Output the (X, Y) coordinate of the center of the cell containing the given text.  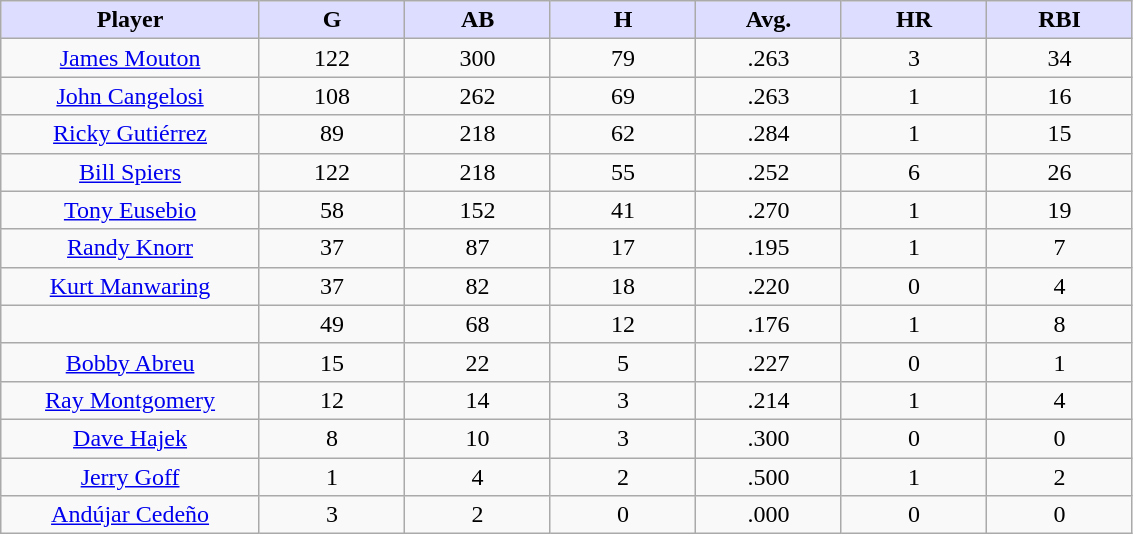
.214 (768, 400)
John Cangelosi (130, 96)
68 (478, 324)
Kurt Manwaring (130, 286)
.220 (768, 286)
69 (622, 96)
.227 (768, 362)
Ray Montgomery (130, 400)
6 (914, 172)
Bill Spiers (130, 172)
10 (478, 438)
87 (478, 248)
34 (1060, 58)
79 (622, 58)
AB (478, 20)
19 (1060, 210)
Tony Eusebio (130, 210)
.252 (768, 172)
26 (1060, 172)
Andújar Cedeño (130, 515)
7 (1060, 248)
82 (478, 286)
14 (478, 400)
Jerry Goff (130, 477)
Avg. (768, 20)
Dave Hajek (130, 438)
.270 (768, 210)
Bobby Abreu (130, 362)
152 (478, 210)
.176 (768, 324)
41 (622, 210)
16 (1060, 96)
58 (332, 210)
49 (332, 324)
.195 (768, 248)
55 (622, 172)
108 (332, 96)
89 (332, 134)
.300 (768, 438)
HR (914, 20)
.500 (768, 477)
Randy Knorr (130, 248)
Player (130, 20)
RBI (1060, 20)
17 (622, 248)
H (622, 20)
18 (622, 286)
62 (622, 134)
.284 (768, 134)
.000 (768, 515)
5 (622, 362)
James Mouton (130, 58)
262 (478, 96)
Ricky Gutiérrez (130, 134)
300 (478, 58)
22 (478, 362)
G (332, 20)
